Extract the (x, y) coordinate from the center of the cell holding the provided text.  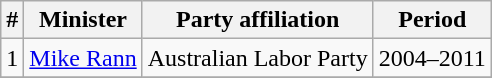
1 (12, 58)
# (12, 20)
2004–2011 (432, 58)
Party affiliation (258, 20)
Minister (83, 20)
Australian Labor Party (258, 58)
Mike Rann (83, 58)
Period (432, 20)
